Capture the cell that displays the provided text and extract its [x, y] central coordinate. 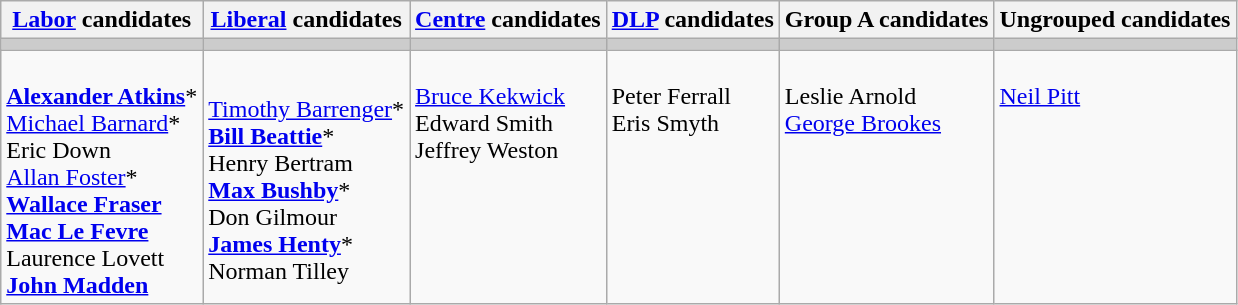
Group A candidates [886, 20]
Alexander Atkins* Michael Barnard* Eric Down Allan Foster* Wallace Fraser Mac Le Fevre Laurence Lovett John Madden [102, 177]
Bruce Kekwick Edward Smith Jeffrey Weston [508, 177]
Timothy Barrenger* Bill Beattie* Henry Bertram Max Bushby* Don Gilmour James Henty* Norman Tilley [306, 177]
Liberal candidates [306, 20]
Peter Ferrall Eris Smyth [692, 177]
Leslie Arnold George Brookes [886, 177]
Labor candidates [102, 20]
Centre candidates [508, 20]
Neil Pitt [1115, 177]
Ungrouped candidates [1115, 20]
DLP candidates [692, 20]
